Search for the cell housing the specified text and yield its (x, y) center coordinate. 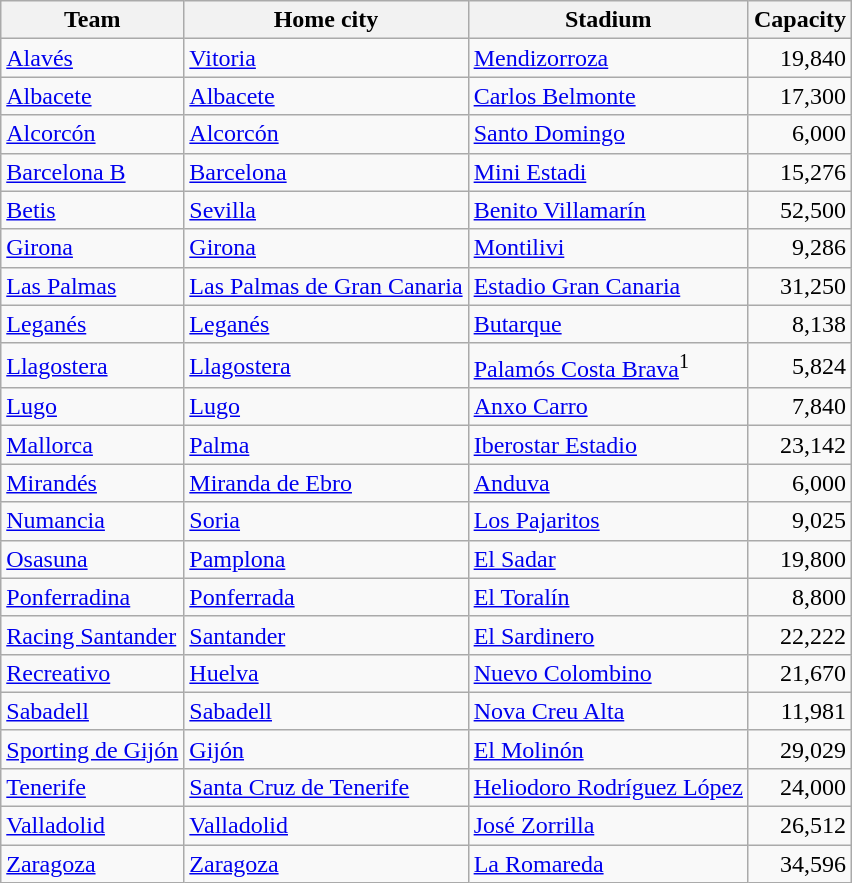
Heliodoro Rodríguez López (608, 787)
Palma (326, 445)
Soria (326, 521)
Team (92, 20)
Santa Cruz de Tenerife (326, 787)
Betis (92, 210)
Capacity (800, 20)
Huelva (326, 673)
El Toralín (608, 597)
Miranda de Ebro (326, 483)
Pamplona (326, 559)
Vitoria (326, 58)
Tenerife (92, 787)
Montilivi (608, 248)
8,138 (800, 324)
23,142 (800, 445)
Benito Villamarín (608, 210)
Las Palmas (92, 286)
31,250 (800, 286)
9,025 (800, 521)
El Sadar (608, 559)
34,596 (800, 864)
52,500 (800, 210)
9,286 (800, 248)
Ponferrada (326, 597)
El Sardinero (608, 635)
Mendizorroza (608, 58)
La Romareda (608, 864)
Las Palmas de Gran Canaria (326, 286)
26,512 (800, 826)
Osasuna (92, 559)
Numancia (92, 521)
15,276 (800, 172)
Iberostar Estadio (608, 445)
19,800 (800, 559)
Anduva (608, 483)
22,222 (800, 635)
24,000 (800, 787)
Barcelona B (92, 172)
Butarque (608, 324)
11,981 (800, 711)
8,800 (800, 597)
Palamós Costa Brava1 (608, 366)
Sporting de Gijón (92, 749)
Alavés (92, 58)
5,824 (800, 366)
Anxo Carro (608, 407)
Mirandés (92, 483)
17,300 (800, 96)
Los Pajaritos (608, 521)
Santo Domingo (608, 134)
Ponferradina (92, 597)
7,840 (800, 407)
Santander (326, 635)
José Zorrilla (608, 826)
Recreativo (92, 673)
Carlos Belmonte (608, 96)
Nova Creu Alta (608, 711)
21,670 (800, 673)
Stadium (608, 20)
Estadio Gran Canaria (608, 286)
Barcelona (326, 172)
Racing Santander (92, 635)
Sevilla (326, 210)
19,840 (800, 58)
29,029 (800, 749)
Gijón (326, 749)
Mallorca (92, 445)
El Molinón (608, 749)
Nuevo Colombino (608, 673)
Mini Estadi (608, 172)
Home city (326, 20)
